Detect which cell encompasses the target text, then output its [x, y] center coordinate. 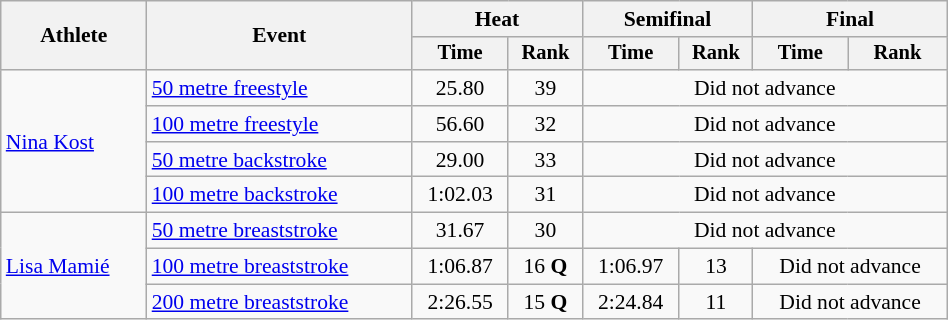
11 [716, 302]
1:06.87 [460, 267]
Athlete [74, 36]
Heat [498, 19]
100 metre freestyle [280, 124]
Lisa Mamié [74, 266]
200 metre breaststroke [280, 302]
30 [545, 231]
25.80 [460, 88]
100 metre backstroke [280, 195]
Semifinal [668, 19]
Final [850, 19]
50 metre freestyle [280, 88]
Event [280, 36]
31 [545, 195]
33 [545, 160]
Nina Kost [74, 141]
100 metre breaststroke [280, 267]
32 [545, 124]
2:26.55 [460, 302]
50 metre breaststroke [280, 231]
39 [545, 88]
50 metre backstroke [280, 160]
1:02.03 [460, 195]
16 Q [545, 267]
56.60 [460, 124]
13 [716, 267]
1:06.97 [630, 267]
15 Q [545, 302]
2:24.84 [630, 302]
29.00 [460, 160]
31.67 [460, 231]
